Extract the (X, Y) coordinate from the center of the cell holding the provided text.  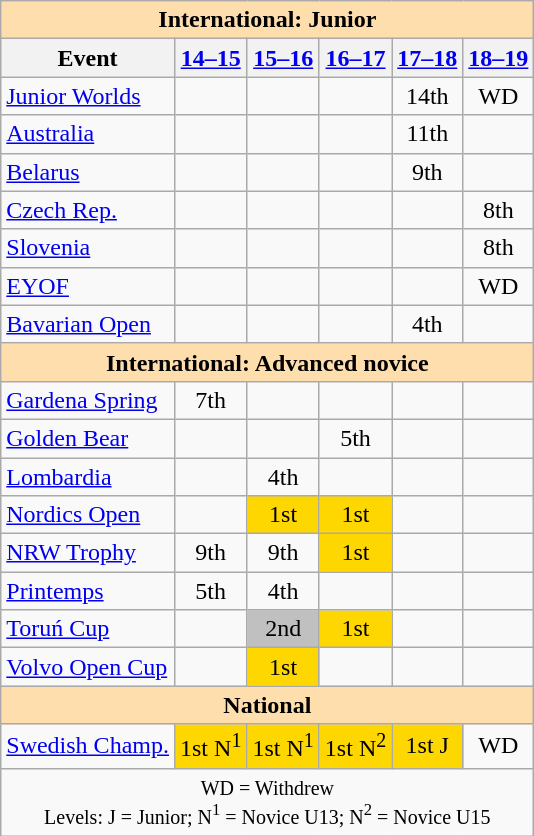
17–18 (428, 58)
National (268, 705)
EYOF (88, 286)
Toruń Cup (88, 629)
NRW Trophy (88, 553)
WD = Withdrew Levels: J = Junior; N1 = Novice U13; N2 = Novice U15 (268, 802)
Slovenia (88, 248)
Lombardia (88, 477)
Australia (88, 134)
Bavarian Open (88, 324)
Volvo Open Cup (88, 667)
Belarus (88, 172)
7th (210, 400)
Czech Rep. (88, 210)
1st N2 (355, 746)
Printemps (88, 591)
2nd (283, 629)
Gardena Spring (88, 400)
1st J (428, 746)
Junior Worlds (88, 96)
14–15 (210, 58)
15–16 (283, 58)
Nordics Open (88, 515)
Swedish Champ. (88, 746)
International: Advanced novice (268, 362)
Golden Bear (88, 438)
Event (88, 58)
16–17 (355, 58)
14th (428, 96)
18–19 (498, 58)
International: Junior (268, 20)
11th (428, 134)
